Capture the cell that displays the provided text and extract its [X, Y] central coordinate. 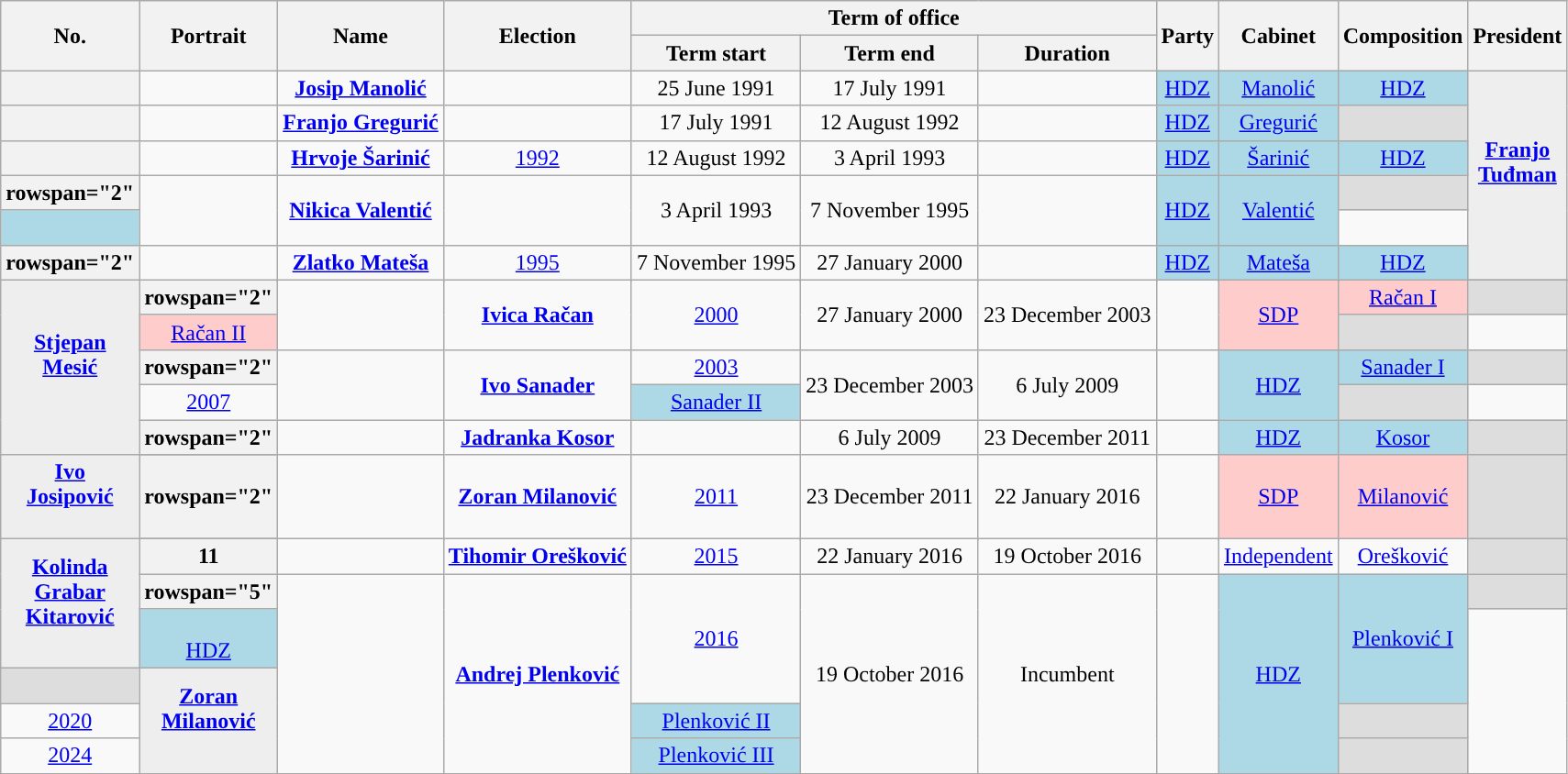
Jadranka Kosor [538, 437]
2007 [209, 402]
Račan I [1403, 297]
Zoran Milanović [538, 497]
Term start [716, 53]
1992 [538, 158]
Ivo Sanader [538, 384]
KolindaGrabarKitarović [70, 603]
rowspan="5" [209, 592]
2003 [716, 367]
25 June 1991 [716, 88]
Josip Manolić [361, 88]
Manolić [1278, 88]
Tihomir Orešković [538, 557]
FranjoTuđman [1518, 175]
No. [70, 36]
Kosor [1403, 437]
2024 [70, 756]
Gregurić [1278, 123]
Nikica Valentić [361, 210]
Zlatko Mateša [361, 262]
Composition [1403, 36]
Plenković I [1403, 638]
Franjo Gregurić [361, 123]
Duration [1067, 53]
ZoranMilanović [209, 721]
Term of office [894, 18]
Orešković [1403, 557]
Independent [1278, 557]
IvoJosipović [70, 497]
Party [1187, 36]
Cabinet [1278, 36]
11 [209, 557]
Sanader I [1403, 367]
Incumbent [1067, 673]
Ivica Račan [538, 315]
1995 [538, 262]
StjepanMesić [70, 367]
Election [538, 36]
Valentić [1278, 210]
2000 [716, 315]
Sanader II [716, 402]
2016 [716, 638]
President [1518, 36]
Milanović [1403, 497]
Plenković II [716, 721]
Name [361, 36]
2015 [716, 557]
Račan II [209, 332]
Hrvoje Šarinić [361, 158]
Mateša [1278, 262]
Plenković III [716, 756]
Andrej Plenković [538, 673]
2011 [716, 497]
Term end [890, 53]
Šarinić [1278, 158]
2020 [70, 721]
Portrait [209, 36]
